Output the (X, Y) coordinate of the center of the cell containing the given text.  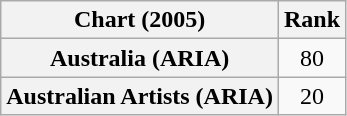
80 (312, 58)
Australia (ARIA) (140, 58)
20 (312, 96)
Australian Artists (ARIA) (140, 96)
Chart (2005) (140, 20)
Rank (312, 20)
